Scan for the cell matching the given text and deliver its [x, y] coordinate at center. 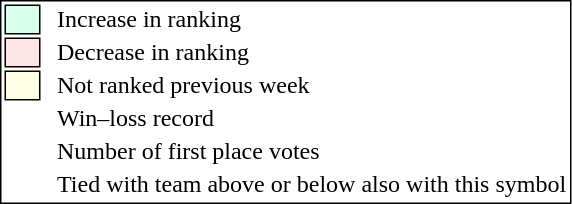
Tied with team above or below also with this symbol [312, 185]
Decrease in ranking [312, 53]
Increase in ranking [312, 19]
Not ranked previous week [312, 85]
Number of first place votes [312, 151]
Win–loss record [312, 119]
